From the cell containing the given text, extract its center point as [X, Y] coordinate. 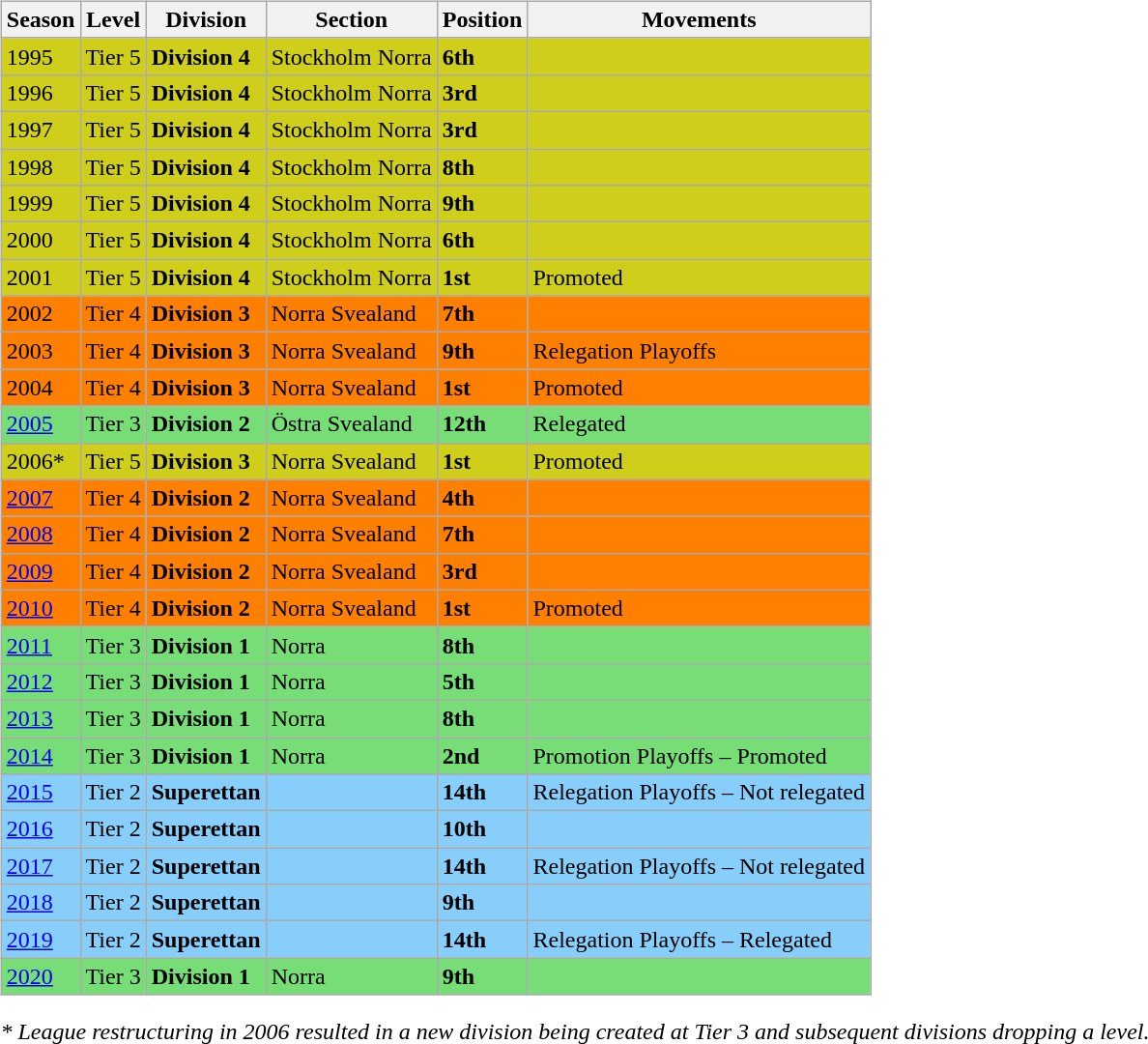
Movements [700, 19]
Relegated [700, 424]
2nd [482, 755]
2017 [41, 866]
2018 [41, 903]
2006* [41, 461]
2009 [41, 571]
2010 [41, 608]
2002 [41, 314]
1996 [41, 93]
1999 [41, 204]
1998 [41, 167]
Position [482, 19]
2019 [41, 940]
Relegation Playoffs [700, 351]
2005 [41, 424]
Section [352, 19]
2012 [41, 681]
Season [41, 19]
2013 [41, 718]
2007 [41, 498]
12th [482, 424]
2011 [41, 645]
4th [482, 498]
Relegation Playoffs – Relegated [700, 940]
Östra Svealand [352, 424]
Division [206, 19]
2003 [41, 351]
2020 [41, 976]
2004 [41, 388]
2000 [41, 241]
2014 [41, 755]
2001 [41, 277]
Promotion Playoffs – Promoted [700, 755]
Level [113, 19]
2008 [41, 535]
1997 [41, 130]
2015 [41, 793]
5th [482, 681]
1995 [41, 56]
10th [482, 829]
2016 [41, 829]
